Scan for the cell matching the given text and deliver its [X, Y] coordinate at center. 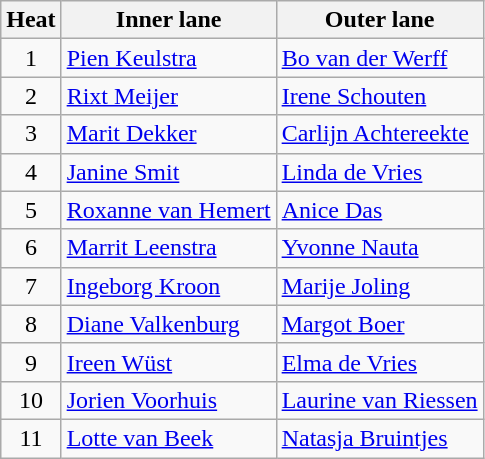
Marit Dekker [168, 134]
Bo van der Werff [380, 58]
Elma de Vries [380, 362]
Yvonne Nauta [380, 248]
Lotte van Beek [168, 438]
Natasja Bruintjes [380, 438]
9 [31, 362]
Irene Schouten [380, 96]
Inner lane [168, 20]
Marrit Leenstra [168, 248]
3 [31, 134]
Jorien Voorhuis [168, 400]
8 [31, 324]
5 [31, 210]
Carlijn Achtereekte [380, 134]
6 [31, 248]
Anice Das [380, 210]
Ingeborg Kroon [168, 286]
Laurine van Riessen [380, 400]
Marije Joling [380, 286]
Roxanne van Hemert [168, 210]
11 [31, 438]
Outer lane [380, 20]
2 [31, 96]
Ireen Wüst [168, 362]
Janine Smit [168, 172]
Heat [31, 20]
10 [31, 400]
Margot Boer [380, 324]
Diane Valkenburg [168, 324]
Linda de Vries [380, 172]
Pien Keulstra [168, 58]
4 [31, 172]
7 [31, 286]
1 [31, 58]
Rixt Meijer [168, 96]
